Find where the given text appears and provide that cell's center as (x, y) coordinate. 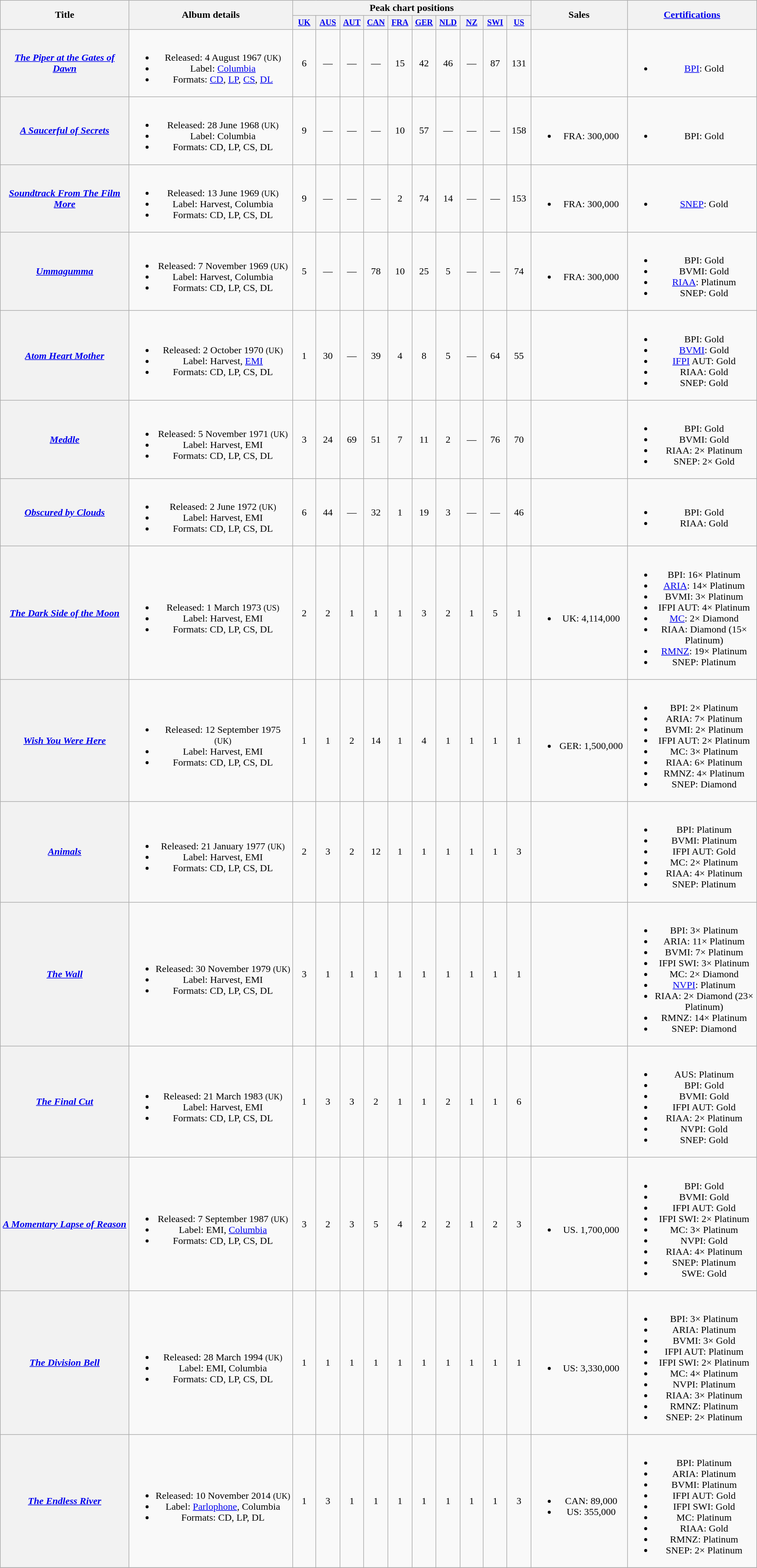
US. 1,700,000 (579, 1224)
39 (376, 355)
UK: 4,114,000 (579, 613)
A Saucerful of Secrets (65, 131)
UK (304, 23)
51 (376, 439)
15 (400, 63)
GER: 1,500,000 (579, 741)
12 (376, 852)
BPI: 2× PlatinumARIA: 7× PlatinumBVMI: 2× PlatinumIFPI AUT: 2× PlatinumMC: 3× PlatinumRIAA: 6× PlatinumRMNZ: 4× PlatinumSNEP: Diamond (692, 741)
Released: 5 November 1971 (UK)Label: Harvest, EMIFormats: CD, LP, CS, DL (211, 439)
70 (519, 439)
131 (519, 63)
SNEP: Gold (692, 198)
Wish You Were Here (65, 741)
57 (424, 131)
The Piper at the Gates of Dawn (65, 63)
BPI: GoldRIAA: Gold (692, 512)
Released: 1 March 1973 (US)Label: Harvest, EMIFormats: CD, LP, CS, DL (211, 613)
Ummagumma (65, 272)
BPI: GoldBVMI: GoldRIAA: PlatinumSNEP: Gold (692, 272)
The Dark Side of the Moon (65, 613)
BPI: GoldBVMI: GoldIFPI AUT: GoldIFPI SWI: 2× PlatinumMC: 3× PlatinumNVPI: GoldRIAA: 4× PlatinumSNEP: PlatinumSWE: Gold (692, 1224)
AUT (352, 23)
8 (424, 355)
Certifications (692, 15)
Meddle (65, 439)
Released: 30 November 1979 (UK)Label: Harvest, EMIFormats: CD, LP, CS, DL (211, 974)
55 (519, 355)
44 (328, 512)
24 (328, 439)
GER (424, 23)
Released: 2 June 1972 (UK)Label: Harvest, EMIFormats: CD, LP, CS, DL (211, 512)
Released: 7 November 1969 (UK)Label: Harvest, ColumbiaFormats: CD, LP, CS, DL (211, 272)
Atom Heart Mother (65, 355)
69 (352, 439)
64 (495, 355)
AUS (328, 23)
CAN: 89,000US: 355,000 (579, 1501)
Released: 28 June 1968 (UK)Label: ColumbiaFormats: CD, LP, CS, DL (211, 131)
Released: 21 January 1977 (UK)Label: Harvest, EMIFormats: CD, LP, CS, DL (211, 852)
Title (65, 15)
The Endless River (65, 1501)
SWI (495, 23)
Released: 28 March 1994 (UK)Label: EMI, ColumbiaFormats: CD, LP, CS, DL (211, 1362)
42 (424, 63)
A Momentary Lapse of Reason (65, 1224)
11 (424, 439)
The Wall (65, 974)
US (519, 23)
Peak chart positions (412, 8)
Sales (579, 15)
Album details (211, 15)
158 (519, 131)
Released: 7 September 1987 (UK)Label: EMI, ColumbiaFormats: CD, LP, CS, DL (211, 1224)
7 (400, 439)
FRA (400, 23)
BPI: 16× PlatinumARIA: 14× PlatinumBVMI: 3× PlatinumIFPI AUT: 4× PlatinumMC: 2× DiamondRIAA: Diamond (15× Platinum)RMNZ: 19× PlatinumSNEP: Platinum (692, 613)
Soundtrack From The Film More (65, 198)
25 (424, 272)
BPI: PlatinumARIA: PlatinumBVMI: PlatinumIFPI AUT: GoldIFPI SWI: GoldMC: PlatinumRIAA: GoldRMNZ: PlatinumSNEP: 2× Platinum (692, 1501)
Released: 12 September 1975 (UK)Label: Harvest, EMIFormats: CD, LP, CS, DL (211, 741)
US: 3,330,000 (579, 1362)
The Division Bell (65, 1362)
CAN (376, 23)
Obscured by Clouds (65, 512)
Released: 13 June 1969 (UK)Label: Harvest, ColumbiaFormats: CD, LP, CS, DL (211, 198)
Animals (65, 852)
19 (424, 512)
87 (495, 63)
NLD (448, 23)
Released: 2 October 1970 (UK)Label: Harvest, EMIFormats: CD, LP, CS, DL (211, 355)
30 (328, 355)
78 (376, 272)
32 (376, 512)
The Final Cut (65, 1101)
AUS: PlatinumBPI: GoldBVMI: GoldIFPI AUT: GoldRIAA: 2× PlatinumNVPI: GoldSNEP: Gold (692, 1101)
76 (495, 439)
153 (519, 198)
BPI: GoldBVMI: GoldIFPI AUT: GoldRIAA: GoldSNEP: Gold (692, 355)
BPI: GoldBVMI: GoldRIAA: 2× PlatinumSNEP: 2× Gold (692, 439)
Released: 4 August 1967 (UK)Label: ColumbiaFormats: CD, LP, CS, DL (211, 63)
NZ (472, 23)
BPI: PlatinumBVMI: PlatinumIFPI AUT: GoldMC: 2× PlatinumRIAA: 4× PlatinumSNEP: Platinum (692, 852)
Released: 10 November 2014 (UK)Label: Parlophone, ColumbiaFormats: CD, LP, DL (211, 1501)
Released: 21 March 1983 (UK)Label: Harvest, EMIFormats: CD, LP, CS, DL (211, 1101)
